Scan for the cell matching the given text and deliver its [x, y] coordinate at center. 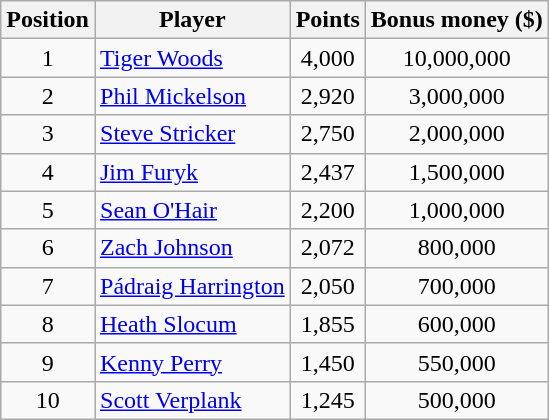
800,000 [456, 248]
Player [192, 20]
550,000 [456, 362]
4,000 [328, 58]
1,000,000 [456, 210]
6 [48, 248]
4 [48, 172]
8 [48, 324]
Kenny Perry [192, 362]
500,000 [456, 400]
3,000,000 [456, 96]
7 [48, 286]
Heath Slocum [192, 324]
Tiger Woods [192, 58]
2,000,000 [456, 134]
Zach Johnson [192, 248]
Position [48, 20]
1,245 [328, 400]
5 [48, 210]
2,050 [328, 286]
2 [48, 96]
700,000 [456, 286]
600,000 [456, 324]
Steve Stricker [192, 134]
Sean O'Hair [192, 210]
Jim Furyk [192, 172]
Points [328, 20]
2,437 [328, 172]
Bonus money ($) [456, 20]
9 [48, 362]
1 [48, 58]
Phil Mickelson [192, 96]
Scott Verplank [192, 400]
10 [48, 400]
10,000,000 [456, 58]
Pádraig Harrington [192, 286]
2,920 [328, 96]
1,855 [328, 324]
2,072 [328, 248]
2,750 [328, 134]
1,500,000 [456, 172]
1,450 [328, 362]
3 [48, 134]
2,200 [328, 210]
